Scan for the cell matching the given text and deliver its [X, Y] coordinate at center. 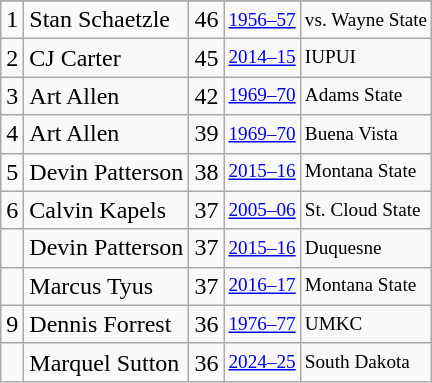
42 [206, 96]
45 [206, 58]
Calvin Kapels [106, 210]
38 [206, 172]
2024–25 [262, 362]
4 [12, 134]
Duquesne [366, 248]
South Dakota [366, 362]
39 [206, 134]
3 [12, 96]
Marquel Sutton [106, 362]
Dennis Forrest [106, 324]
46 [206, 20]
Marcus Tyus [106, 286]
6 [12, 210]
Buena Vista [366, 134]
9 [12, 324]
CJ Carter [106, 58]
vs. Wayne State [366, 20]
2 [12, 58]
St. Cloud State [366, 210]
Adams State [366, 96]
2005–06 [262, 210]
Stan Schaetzle [106, 20]
2016–17 [262, 286]
UMKC [366, 324]
2014–15 [262, 58]
1 [12, 20]
5 [12, 172]
IUPUI [366, 58]
1956–57 [262, 20]
1976–77 [262, 324]
